Return (x, y) of the center of cell containing provided text 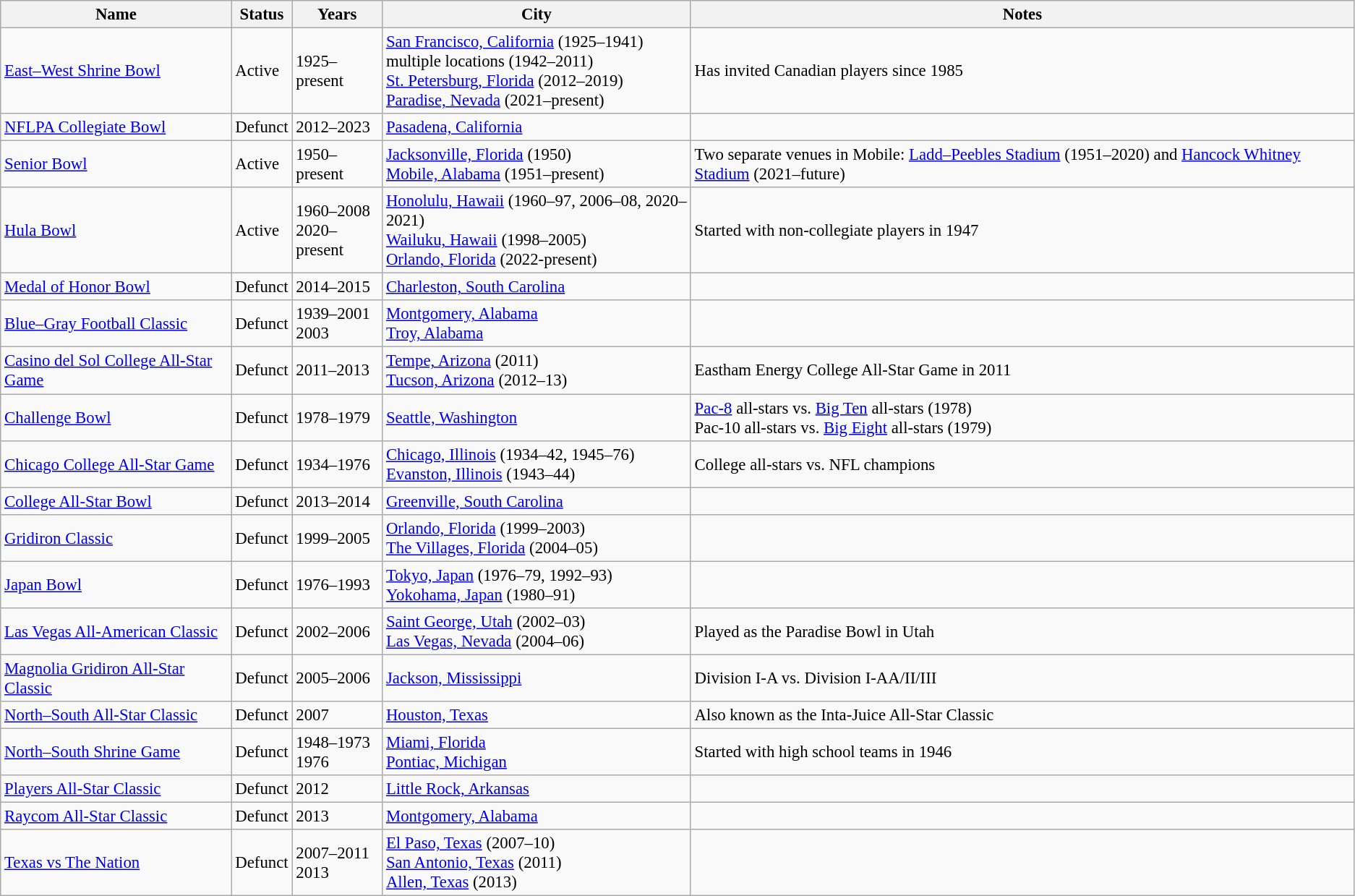
1939–20012003 (337, 324)
North–South Shrine Game (116, 752)
Montgomery, Alabama (537, 816)
Chicago College All-Star Game (116, 464)
Has invited Canadian players since 1985 (1022, 71)
1999–2005 (337, 538)
Name (116, 14)
2011–2013 (337, 370)
2012 (337, 789)
2007 (337, 715)
College all-stars vs. NFL champions (1022, 464)
1976–1993 (337, 584)
Montgomery, AlabamaTroy, Alabama (537, 324)
2007–20112013 (337, 863)
Jacksonville, Florida (1950)Mobile, Alabama (1951–present) (537, 165)
Years (337, 14)
Blue–Gray Football Classic (116, 324)
Senior Bowl (116, 165)
2013–2014 (337, 501)
Orlando, Florida (1999–2003)The Villages, Florida (2004–05) (537, 538)
Challenge Bowl (116, 418)
1960–20082020–present (337, 230)
Raycom All-Star Classic (116, 816)
Pasadena, California (537, 127)
Saint George, Utah (2002–03)Las Vegas, Nevada (2004–06) (537, 632)
East–West Shrine Bowl (116, 71)
1978–1979 (337, 418)
Players All-Star Classic (116, 789)
Greenville, South Carolina (537, 501)
NFLPA Collegiate Bowl (116, 127)
Little Rock, Arkansas (537, 789)
Medal of Honor Bowl (116, 287)
Started with non-collegiate players in 1947 (1022, 230)
Las Vegas All-American Classic (116, 632)
Casino del Sol College All-Star Game (116, 370)
1948–19731976 (337, 752)
Hula Bowl (116, 230)
2002–2006 (337, 632)
City (537, 14)
Started with high school teams in 1946 (1022, 752)
Status (262, 14)
2014–2015 (337, 287)
Also known as the Inta-Juice All-Star Classic (1022, 715)
Charleston, South Carolina (537, 287)
Pac-8 all-stars vs. Big Ten all-stars (1978)Pac-10 all-stars vs. Big Eight all-stars (1979) (1022, 418)
North–South All-Star Classic (116, 715)
Gridiron Classic (116, 538)
Played as the Paradise Bowl in Utah (1022, 632)
Miami, FloridaPontiac, Michigan (537, 752)
Chicago, Illinois (1934–42, 1945–76)Evanston, Illinois (1943–44) (537, 464)
Seattle, Washington (537, 418)
Honolulu, Hawaii (1960–97, 2006–08, 2020–2021)Wailuku, Hawaii (1998–2005)Orlando, Florida (2022-present) (537, 230)
Japan Bowl (116, 584)
El Paso, Texas (2007–10)San Antonio, Texas (2011)Allen, Texas (2013) (537, 863)
San Francisco, California (1925–1941)multiple locations (1942–2011)St. Petersburg, Florida (2012–2019)Paradise, Nevada (2021–present) (537, 71)
2005–2006 (337, 678)
Notes (1022, 14)
College All-Star Bowl (116, 501)
Texas vs The Nation (116, 863)
1934–1976 (337, 464)
Eastham Energy College All-Star Game in 2011 (1022, 370)
Two separate venues in Mobile: Ladd–Peebles Stadium (1951–2020) and Hancock Whitney Stadium (2021–future) (1022, 165)
Houston, Texas (537, 715)
2012–2023 (337, 127)
1925–present (337, 71)
Division I-A vs. Division I-AA/II/III (1022, 678)
2013 (337, 816)
Magnolia Gridiron All-Star Classic (116, 678)
Tokyo, Japan (1976–79, 1992–93)Yokohama, Japan (1980–91) (537, 584)
Tempe, Arizona (2011)Tucson, Arizona (2012–13) (537, 370)
Jackson, Mississippi (537, 678)
1950–present (337, 165)
